Capture the cell that displays the provided text and extract its [X, Y] central coordinate. 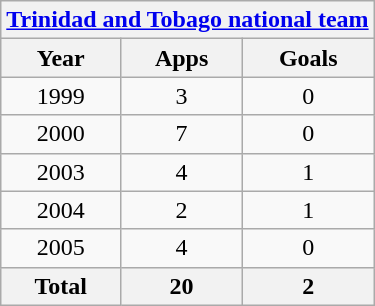
Apps [182, 58]
1999 [61, 96]
Year [61, 58]
Total [61, 286]
7 [182, 134]
2004 [61, 210]
2000 [61, 134]
Goals [308, 58]
2005 [61, 248]
20 [182, 286]
2003 [61, 172]
3 [182, 96]
Trinidad and Tobago national team [188, 20]
